From the cell containing the given text, extract its center point as [x, y] coordinate. 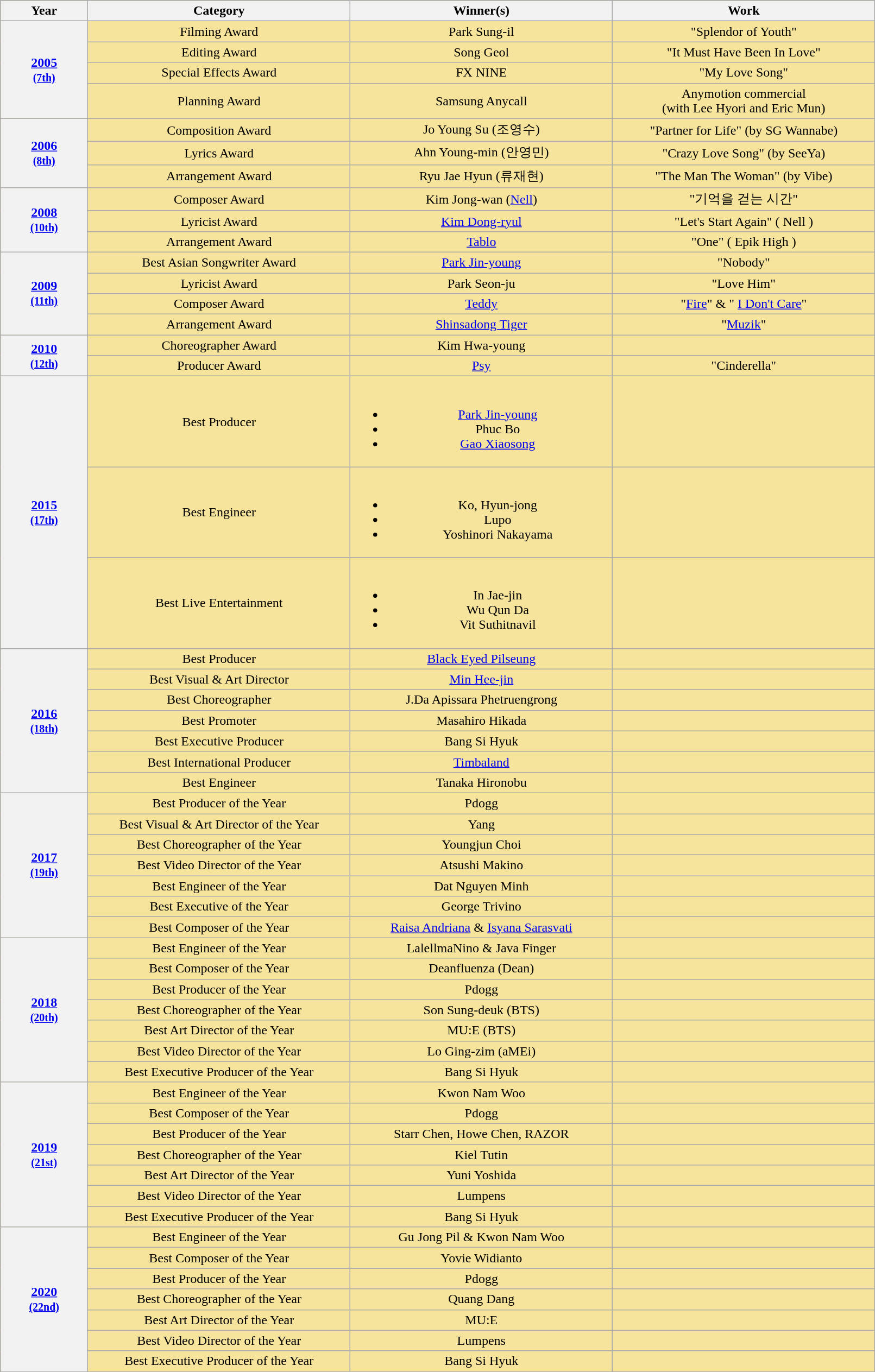
Best Promoter [219, 720]
Youngjun Choi [481, 845]
Yuni Yoshida [481, 1175]
J.Da Apissara Phetruengrong [481, 700]
Lyrics Award [219, 153]
Park Jin-young Phuc Bo Gao Xiaosong [481, 421]
Best Executive of the Year [219, 907]
Planning Award [219, 101]
Special Effects Award [219, 73]
Best Visual & Art Director [219, 679]
Masahiro Hikada [481, 720]
Timbaland [481, 762]
Tanaka Hironobu [481, 782]
Son Sung-deuk (BTS) [481, 1010]
"Cinderella" [744, 366]
Psy [481, 366]
"Partner for Life" (by SG Wannabe) [744, 130]
2018(20th) [45, 1010]
Song Geol [481, 52]
Kwon Nam Woo [481, 1092]
Min Hee-jin [481, 679]
2020(22nd) [45, 1299]
Yang [481, 824]
2006(8th) [45, 153]
"It Must Have Been In Love" [744, 52]
Category [219, 11]
2010(12th) [45, 356]
2008(10th) [45, 220]
Ahn Young-min (안영민) [481, 153]
"My Love Song" [744, 73]
Lo Ging-zim (aMEi) [481, 1051]
Kim Dong-ryul [481, 221]
"One" ( Epik High ) [744, 242]
2019(21st) [45, 1154]
Best Choreographer [219, 700]
Choreographer Award [219, 345]
Editing Award [219, 52]
Ryu Jae Hyun (류재현) [481, 176]
Starr Chen, Howe Chen, RAZOR [481, 1134]
Dat Nguyen Minh [481, 886]
Black Eyed Pilseung [481, 659]
"Muzik" [744, 325]
"기억을 걷는 시간" [744, 200]
Best Asian Songwriter Award [219, 262]
MU:E [481, 1320]
Composition Award [219, 130]
2016 (18th) [45, 720]
Quang Dang [481, 1299]
Jo Young Su (조영수) [481, 130]
Deanfluenza (Dean) [481, 969]
"Let's Start Again" ( Nell ) [744, 221]
Winner(s) [481, 11]
2005(7th) [45, 69]
Best Live Entertainment [219, 603]
Park Sung-il [481, 31]
Producer Award [219, 366]
Year [45, 11]
Park Seon-ju [481, 283]
Kiel Tutin [481, 1155]
Tablo [481, 242]
Park Jin-young [481, 262]
Kim Hwa-young [481, 345]
2009(11th) [45, 293]
"The Man The Woman" (by Vibe) [744, 176]
Shinsadong Tiger [481, 325]
Ko, Hyun-jong Lupo Yoshinori Nakayama [481, 513]
Kim Jong-wan (Nell) [481, 200]
FX NINE [481, 73]
Best Visual & Art Director of the Year [219, 824]
Best International Producer [219, 762]
Gu Jong Pil & Kwon Nam Woo [481, 1237]
"Nobody" [744, 262]
LalellmaNino & Java Finger [481, 948]
Work [744, 11]
"Love Him" [744, 283]
Best Executive Producer [219, 741]
Filming Award [219, 31]
"Crazy Love Song" (by SeeYa) [744, 153]
Samsung Anycall [481, 101]
In Jae-jin Wu Qun Da Vit Suthitnavil [481, 603]
2015 (17th) [45, 513]
2017(19th) [45, 865]
"Fire" & " I Don't Care" [744, 304]
Raisa Andriana & Isyana Sarasvati [481, 927]
MU:E (BTS) [481, 1030]
"Splendor of Youth" [744, 31]
Teddy [481, 304]
Anymotion commercial(with Lee Hyori and Eric Mun) [744, 101]
Yovie Widianto [481, 1258]
Atsushi Makino [481, 865]
George Trivino [481, 907]
